From the cell containing the given text, extract its center point as (x, y) coordinate. 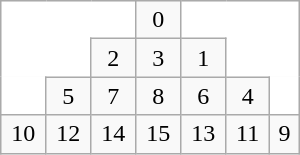
8 (158, 96)
14 (114, 134)
5 (68, 96)
10 (24, 134)
7 (114, 96)
13 (204, 134)
15 (158, 134)
0 (158, 20)
11 (248, 134)
6 (204, 96)
1 (204, 58)
9 (285, 134)
2 (114, 58)
4 (248, 96)
12 (68, 134)
3 (158, 58)
